Return the [X, Y] coordinate for the center point of the cell that contains the specified text.  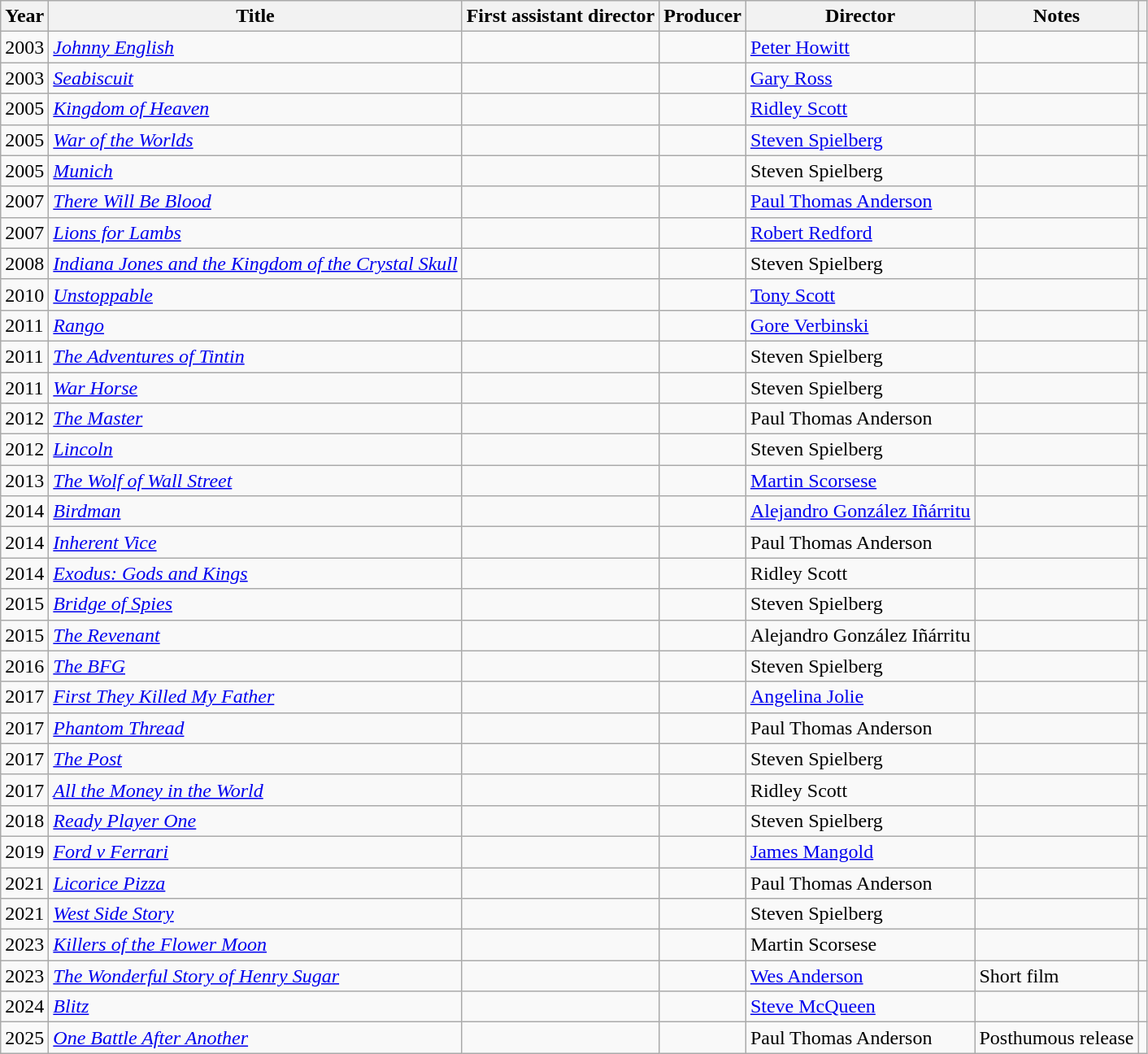
The BFG [255, 666]
Unstoppable [255, 294]
The Master [255, 419]
All the Money in the World [255, 790]
2013 [24, 481]
James Mangold [860, 851]
Bridge of Spies [255, 604]
2008 [24, 263]
Posthumous release [1057, 1038]
2010 [24, 294]
The Wonderful Story of Henry Sugar [255, 976]
Birdman [255, 512]
2018 [24, 821]
Kingdom of Heaven [255, 109]
Gore Verbinski [860, 325]
Lions for Lambs [255, 233]
Title [255, 16]
Phantom Thread [255, 728]
Inherent Vice [255, 542]
Blitz [255, 1007]
Killers of the Flower Moon [255, 945]
Exodus: Gods and Kings [255, 573]
Year [24, 16]
Robert Redford [860, 233]
Munich [255, 171]
2019 [24, 851]
Peter Howitt [860, 47]
Rango [255, 325]
First assistant director [561, 16]
Angelina Jolie [860, 697]
Steve McQueen [860, 1007]
War Horse [255, 388]
Lincoln [255, 450]
The Adventures of Tintin [255, 356]
There Will Be Blood [255, 202]
Ready Player One [255, 821]
2016 [24, 666]
2024 [24, 1007]
First They Killed My Father [255, 697]
Short film [1057, 976]
The Post [255, 759]
Ford v Ferrari [255, 851]
Producer [702, 16]
The Revenant [255, 635]
Gary Ross [860, 78]
Indiana Jones and the Kingdom of the Crystal Skull [255, 263]
One Battle After Another [255, 1038]
2025 [24, 1038]
The Wolf of Wall Street [255, 481]
Seabiscuit [255, 78]
Johnny English [255, 47]
Director [860, 16]
War of the Worlds [255, 140]
West Side Story [255, 914]
Wes Anderson [860, 976]
Licorice Pizza [255, 882]
Notes [1057, 16]
Tony Scott [860, 294]
